Search for the cell housing the specified text and yield its [X, Y] center coordinate. 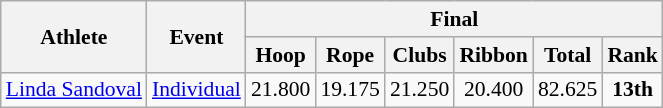
19.175 [350, 90]
82.625 [568, 90]
Athlete [74, 36]
Clubs [420, 55]
13th [632, 90]
21.250 [420, 90]
Ribbon [494, 55]
Individual [196, 90]
Final [454, 19]
Event [196, 36]
20.400 [494, 90]
21.800 [280, 90]
Linda Sandoval [74, 90]
Hoop [280, 55]
Rope [350, 55]
Rank [632, 55]
Total [568, 55]
